Search for the cell housing the specified text and yield its (x, y) center coordinate. 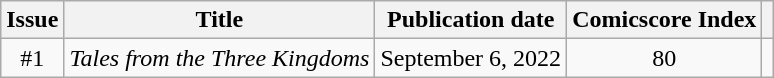
80 (664, 58)
Comicscore Index (664, 20)
#1 (32, 58)
Publication date (471, 20)
Issue (32, 20)
September 6, 2022 (471, 58)
Title (220, 20)
Tales from the Three Kingdoms (220, 58)
